Return (X, Y) of the center of cell containing provided text 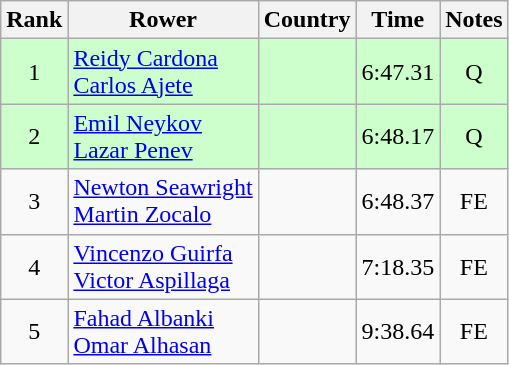
Country (307, 20)
9:38.64 (398, 332)
1 (34, 72)
Rower (163, 20)
Time (398, 20)
6:48.37 (398, 202)
Rank (34, 20)
Fahad AlbankiOmar Alhasan (163, 332)
6:47.31 (398, 72)
Newton SeawrightMartin Zocalo (163, 202)
2 (34, 136)
6:48.17 (398, 136)
4 (34, 266)
3 (34, 202)
Emil NeykovLazar Penev (163, 136)
Notes (474, 20)
5 (34, 332)
7:18.35 (398, 266)
Vincenzo GuirfaVictor Aspillaga (163, 266)
Reidy CardonaCarlos Ajete (163, 72)
